Return [X, Y] of the center of cell containing provided text 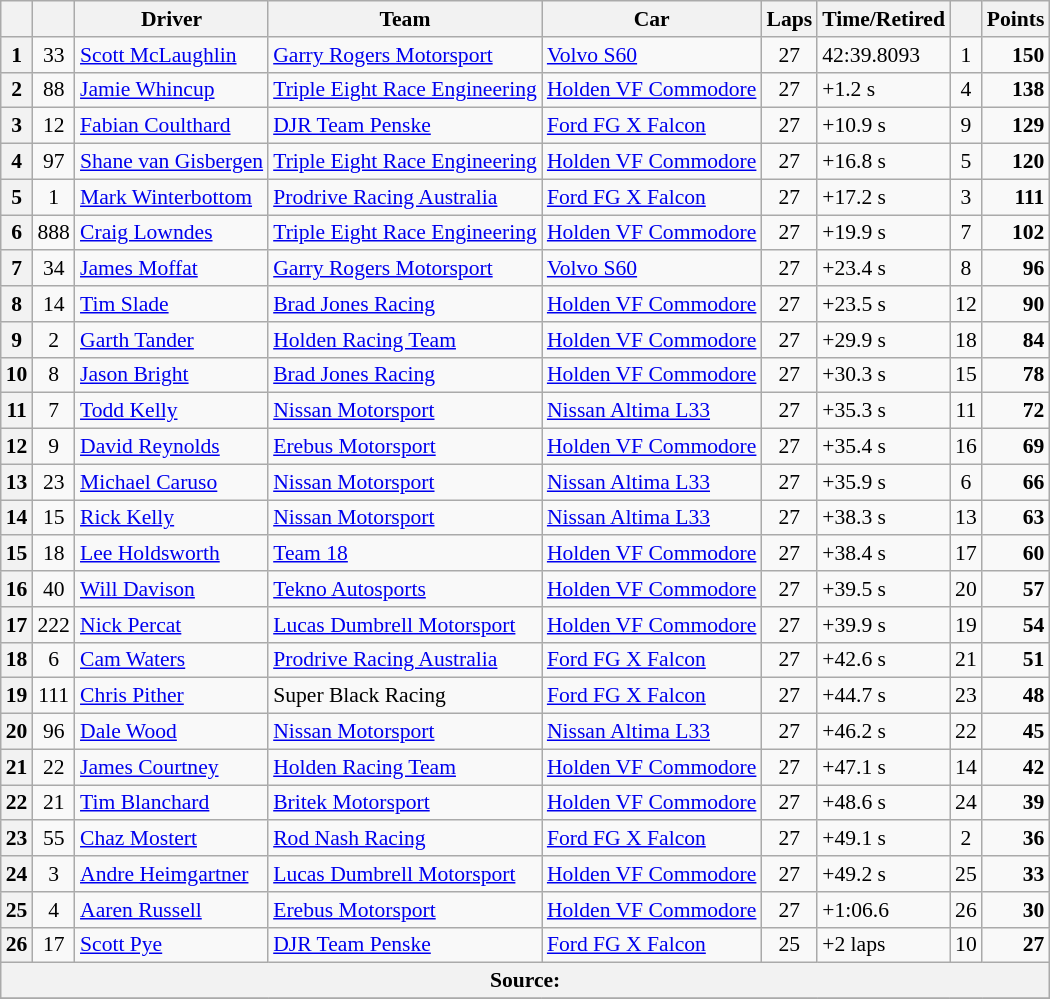
57 [1016, 589]
Time/Retired [884, 19]
Chris Pither [172, 696]
+48.6 s [884, 803]
+10.9 s [884, 126]
Team [405, 19]
+42.6 s [884, 660]
30 [1016, 910]
+38.3 s [884, 518]
129 [1016, 126]
Will Davison [172, 589]
+17.2 s [884, 197]
Todd Kelly [172, 411]
Chaz Mostert [172, 839]
Driver [172, 19]
Scott Pye [172, 945]
138 [1016, 90]
78 [1016, 375]
Mark Winterbottom [172, 197]
66 [1016, 482]
55 [54, 839]
51 [1016, 660]
90 [1016, 304]
Points [1016, 19]
Rick Kelly [172, 518]
+39.5 s [884, 589]
Aaren Russell [172, 910]
102 [1016, 233]
Craig Lowndes [172, 233]
Laps [789, 19]
42 [1016, 767]
69 [1016, 447]
Tekno Autosports [405, 589]
Tim Slade [172, 304]
Garth Tander [172, 340]
Cam Waters [172, 660]
+1:06.6 [884, 910]
+35.3 s [884, 411]
+23.4 s [884, 269]
+16.8 s [884, 162]
Rod Nash Racing [405, 839]
Car [652, 19]
120 [1016, 162]
David Reynolds [172, 447]
150 [1016, 55]
39 [1016, 803]
+46.2 s [884, 732]
+47.1 s [884, 767]
Andre Heimgartner [172, 874]
Tim Blanchard [172, 803]
Nick Percat [172, 625]
Britek Motorsport [405, 803]
Source: [526, 981]
+23.5 s [884, 304]
Super Black Racing [405, 696]
222 [54, 625]
Jason Bright [172, 375]
Team 18 [405, 554]
60 [1016, 554]
+39.9 s [884, 625]
+29.9 s [884, 340]
+49.1 s [884, 839]
Michael Caruso [172, 482]
54 [1016, 625]
Fabian Coulthard [172, 126]
Dale Wood [172, 732]
+35.9 s [884, 482]
Jamie Whincup [172, 90]
36 [1016, 839]
+19.9 s [884, 233]
88 [54, 90]
84 [1016, 340]
48 [1016, 696]
42:39.8093 [884, 55]
Lee Holdsworth [172, 554]
+44.7 s [884, 696]
+30.3 s [884, 375]
+1.2 s [884, 90]
40 [54, 589]
+38.4 s [884, 554]
Shane van Gisbergen [172, 162]
James Courtney [172, 767]
34 [54, 269]
+2 laps [884, 945]
97 [54, 162]
James Moffat [172, 269]
Scott McLaughlin [172, 55]
72 [1016, 411]
888 [54, 233]
+49.2 s [884, 874]
63 [1016, 518]
+35.4 s [884, 447]
45 [1016, 732]
